Pinpoint the cell where the given text exists, returning its [X, Y] midpoint coordinate. 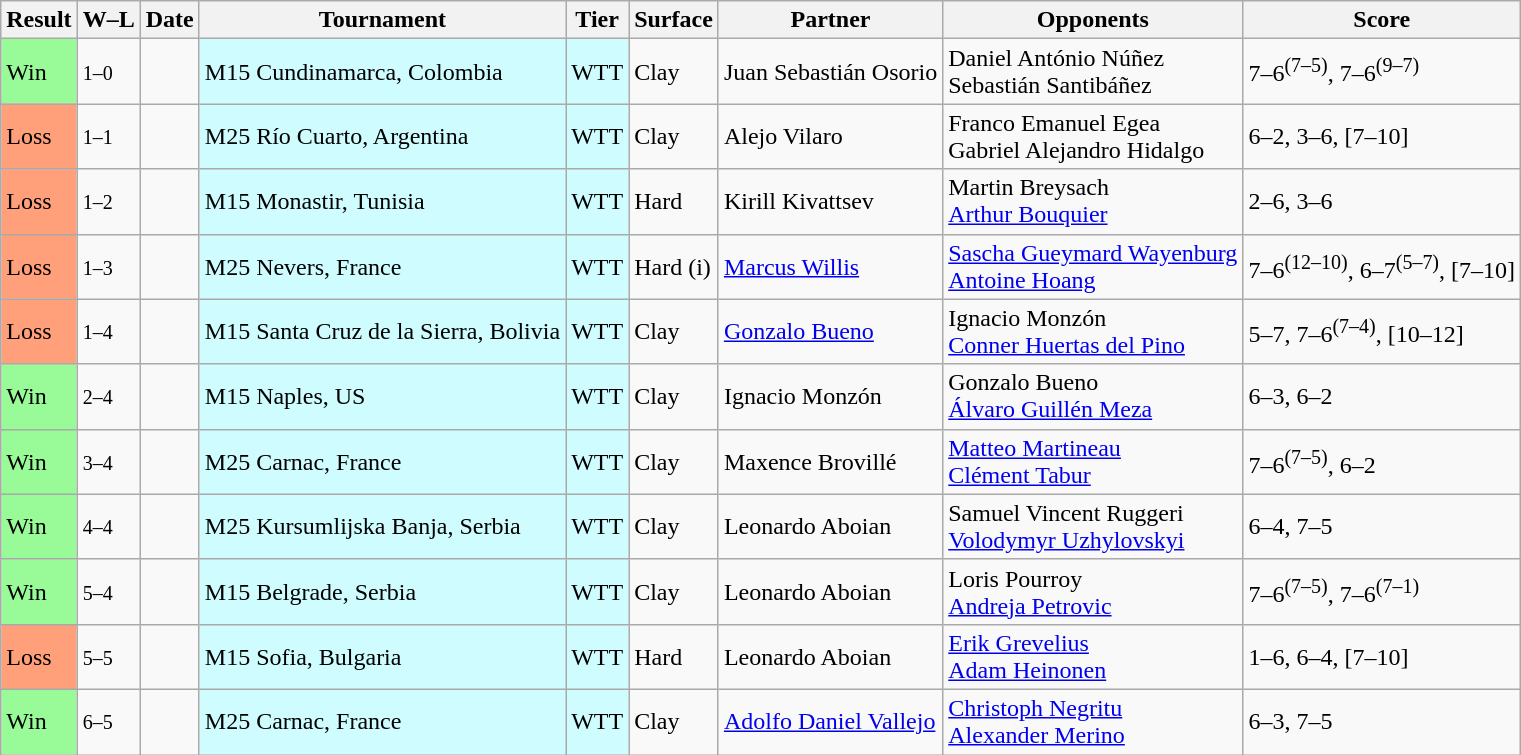
M25 Kursumlijska Banja, Serbia [382, 526]
7–6(7–5), 6–2 [1382, 462]
5–5 [108, 656]
2–6, 3–6 [1382, 202]
6–3, 6–2 [1382, 396]
M15 Cundinamarca, Colombia [382, 72]
Sascha Gueymard Wayenburg Antoine Hoang [1093, 266]
Daniel António Núñez Sebastián Santibáñez [1093, 72]
Ignacio Monzón Conner Huertas del Pino [1093, 332]
1–3 [108, 266]
5–7, 7–6(7–4), [10–12] [1382, 332]
Franco Emanuel Egea Gabriel Alejandro Hidalgo [1093, 136]
6–2, 3–6, [7–10] [1382, 136]
M15 Belgrade, Serbia [382, 592]
Date [170, 20]
M25 Nevers, France [382, 266]
Matteo Martineau Clément Tabur [1093, 462]
6–4, 7–5 [1382, 526]
Surface [674, 20]
Marcus Willis [830, 266]
Kirill Kivattsev [830, 202]
Tier [598, 20]
3–4 [108, 462]
4–4 [108, 526]
M15 Santa Cruz de la Sierra, Bolivia [382, 332]
Hard (i) [674, 266]
Opponents [1093, 20]
Christoph Negritu Alexander Merino [1093, 722]
7–6(12–10), 6–7(5–7), [7–10] [1382, 266]
Gonzalo Bueno Álvaro Guillén Meza [1093, 396]
1–0 [108, 72]
Result [39, 20]
Adolfo Daniel Vallejo [830, 722]
Ignacio Monzón [830, 396]
Samuel Vincent Ruggeri Volodymyr Uzhylovskyi [1093, 526]
M15 Sofia, Bulgaria [382, 656]
M25 Río Cuarto, Argentina [382, 136]
M15 Monastir, Tunisia [382, 202]
W–L [108, 20]
5–4 [108, 592]
7–6(7–5), 7–6(9–7) [1382, 72]
Partner [830, 20]
Juan Sebastián Osorio [830, 72]
1–1 [108, 136]
Tournament [382, 20]
7–6(7–5), 7–6(7–1) [1382, 592]
Loris Pourroy Andreja Petrovic [1093, 592]
6–5 [108, 722]
Gonzalo Bueno [830, 332]
Maxence Brovillé [830, 462]
6–3, 7–5 [1382, 722]
1–2 [108, 202]
M15 Naples, US [382, 396]
Alejo Vilaro [830, 136]
Erik Grevelius Adam Heinonen [1093, 656]
Martin Breysach Arthur Bouquier [1093, 202]
1–4 [108, 332]
1–6, 6–4, [7–10] [1382, 656]
2–4 [108, 396]
Score [1382, 20]
